Provide the (x, y) coordinate of the cell's center where the given text is located.  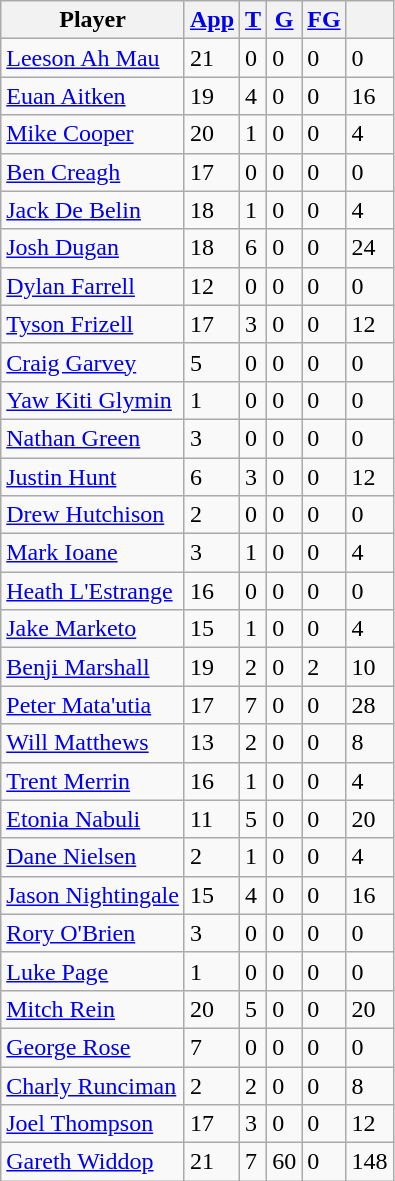
Euan Aitken (93, 96)
Yaw Kiti Glymin (93, 400)
Leeson Ah Mau (93, 58)
24 (370, 248)
Etonia Nabuli (93, 819)
Jason Nightingale (93, 895)
G (284, 20)
Dane Nielsen (93, 857)
Joel Thompson (93, 1124)
60 (284, 1162)
T (254, 20)
28 (370, 705)
13 (212, 743)
Josh Dugan (93, 248)
Player (93, 20)
Drew Hutchison (93, 515)
Jake Marketo (93, 629)
Justin Hunt (93, 477)
Dylan Farrell (93, 286)
Benji Marshall (93, 667)
Will Matthews (93, 743)
Heath L'Estrange (93, 591)
Jack De Belin (93, 210)
Mike Cooper (93, 134)
Trent Merrin (93, 781)
FG (324, 20)
Gareth Widdop (93, 1162)
Nathan Green (93, 438)
Mitch Rein (93, 1009)
App (212, 20)
Mark Ioane (93, 553)
11 (212, 819)
George Rose (93, 1047)
Ben Creagh (93, 172)
Tyson Frizell (93, 324)
Craig Garvey (93, 362)
10 (370, 667)
148 (370, 1162)
Charly Runciman (93, 1085)
Rory O'Brien (93, 933)
Luke Page (93, 971)
Peter Mata'utia (93, 705)
